Locate the cell with the specified text and output its (x, y) center coordinate. 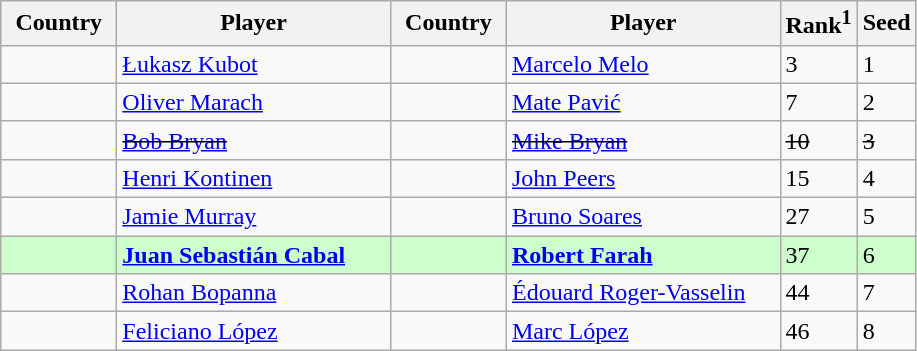
Robert Farah (643, 255)
Mate Pavić (643, 102)
Édouard Roger-Vasselin (643, 293)
Oliver Marach (254, 102)
Mike Bryan (643, 140)
Bob Bryan (254, 140)
Henri Kontinen (254, 178)
Rohan Bopanna (254, 293)
46 (818, 331)
Juan Sebastián Cabal (254, 255)
Seed (886, 24)
8 (886, 331)
Feliciano López (254, 331)
1 (886, 64)
2 (886, 102)
6 (886, 255)
John Peers (643, 178)
5 (886, 217)
Bruno Soares (643, 217)
10 (818, 140)
15 (818, 178)
Jamie Murray (254, 217)
Rank1 (818, 24)
Marcelo Melo (643, 64)
Łukasz Kubot (254, 64)
4 (886, 178)
27 (818, 217)
37 (818, 255)
Marc López (643, 331)
44 (818, 293)
